Output the [X, Y] coordinate of the center of the cell containing the given text.  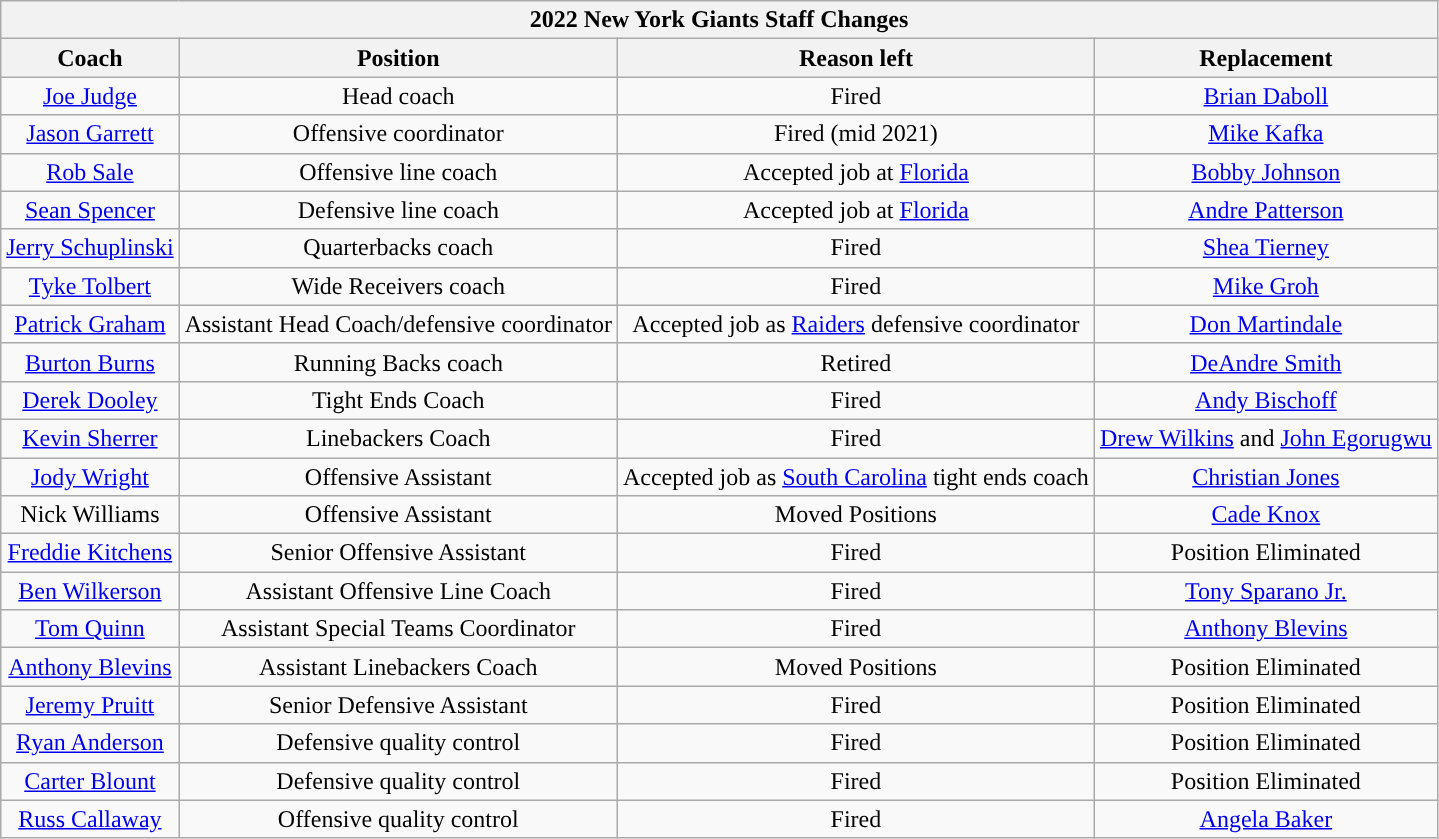
Drew Wilkins and John Egorugwu [1266, 438]
Tight Ends Coach [398, 400]
Senior Defensive Assistant [398, 705]
Offensive line coach [398, 172]
Assistant Head Coach/defensive coordinator [398, 324]
Cade Knox [1266, 515]
Joe Judge [90, 96]
Don Martindale [1266, 324]
Assistant Special Teams Coordinator [398, 629]
Jerry Schuplinski [90, 248]
Rob Sale [90, 172]
Replacement [1266, 58]
Wide Receivers coach [398, 286]
Retired [856, 362]
Fired (mid 2021) [856, 134]
Russ Callaway [90, 819]
Brian Daboll [1266, 96]
Ryan Anderson [90, 743]
Defensive line coach [398, 210]
Senior Offensive Assistant [398, 553]
Coach [90, 58]
Sean Spencer [90, 210]
Jody Wright [90, 477]
Accepted job as South Carolina tight ends coach [856, 477]
Ben Wilkerson [90, 591]
Andre Patterson [1266, 210]
Bobby Johnson [1266, 172]
Kevin Sherrer [90, 438]
Offensive coordinator [398, 134]
Head coach [398, 96]
Position [398, 58]
Linebackers Coach [398, 438]
Quarterbacks coach [398, 248]
Andy Bischoff [1266, 400]
Assistant Offensive Line Coach [398, 591]
Patrick Graham [90, 324]
Nick Williams [90, 515]
Accepted job as Raiders defensive coordinator [856, 324]
DeAndre Smith [1266, 362]
Shea Tierney [1266, 248]
Carter Blount [90, 781]
Jason Garrett [90, 134]
Reason left [856, 58]
Burton Burns [90, 362]
Derek Dooley [90, 400]
2022 New York Giants Staff Changes [720, 20]
Tyke Tolbert [90, 286]
Mike Groh [1266, 286]
Freddie Kitchens [90, 553]
Mike Kafka [1266, 134]
Assistant Linebackers Coach [398, 667]
Christian Jones [1266, 477]
Tony Sparano Jr. [1266, 591]
Tom Quinn [90, 629]
Angela Baker [1266, 819]
Running Backs coach [398, 362]
Offensive quality control [398, 819]
Jeremy Pruitt [90, 705]
